From the cell containing the given text, extract its center point as (x, y) coordinate. 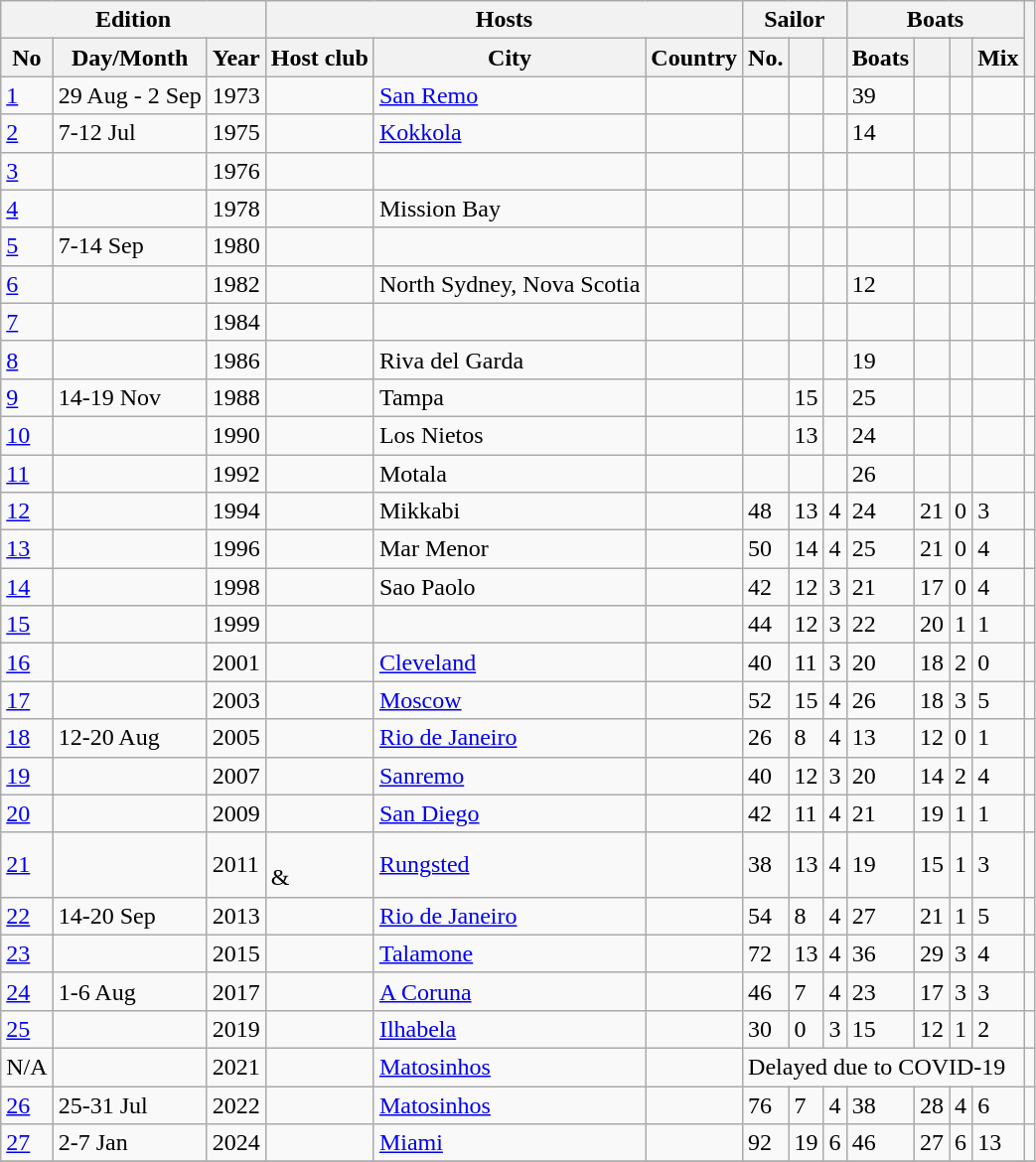
2001 (236, 662)
Tampa (509, 397)
Miami (509, 1143)
2019 (236, 1029)
No. (766, 58)
Talamone (509, 953)
1982 (236, 284)
Edition (133, 20)
1999 (236, 625)
Mix (998, 58)
2009 (236, 813)
2003 (236, 700)
Sanremo (509, 776)
Riva del Garda (509, 360)
25-31 Jul (129, 1105)
10 (27, 435)
Delayed due to COVID-19 (884, 1067)
2015 (236, 953)
9 (27, 397)
1980 (236, 246)
2011 (236, 864)
Rungsted (509, 864)
2024 (236, 1143)
Host club (320, 58)
No (27, 58)
92 (766, 1143)
2-7 Jan (129, 1143)
Year (236, 58)
2017 (236, 991)
2013 (236, 916)
76 (766, 1105)
1975 (236, 133)
1984 (236, 322)
48 (766, 511)
2007 (236, 776)
1976 (236, 171)
Cleveland (509, 662)
50 (766, 549)
A Coruna (509, 991)
Motala (509, 474)
29 (932, 953)
San Diego (509, 813)
39 (880, 95)
N/A (27, 1067)
Los Nietos (509, 435)
City (509, 58)
Country (694, 58)
Mission Bay (509, 209)
7-12 Jul (129, 133)
1978 (236, 209)
72 (766, 953)
1998 (236, 587)
1994 (236, 511)
Sao Paolo (509, 587)
Mar Menor (509, 549)
1996 (236, 549)
1990 (236, 435)
1988 (236, 397)
1973 (236, 95)
44 (766, 625)
7-14 Sep (129, 246)
14-20 Sep (129, 916)
36 (880, 953)
29 Aug - 2 Sep (129, 95)
1992 (236, 474)
52 (766, 700)
1986 (236, 360)
1-6 Aug (129, 991)
2021 (236, 1067)
2022 (236, 1105)
14-19 Nov (129, 397)
Moscow (509, 700)
54 (766, 916)
& (320, 864)
Hosts (504, 20)
16 (27, 662)
Mikkabi (509, 511)
Kokkola (509, 133)
2005 (236, 738)
Ilhabela (509, 1029)
Sailor (795, 20)
30 (766, 1029)
12-20 Aug (129, 738)
Day/Month (129, 58)
North Sydney, Nova Scotia (509, 284)
28 (932, 1105)
San Remo (509, 95)
